Extract the (x, y) coordinate from the center of the cell holding the provided text.  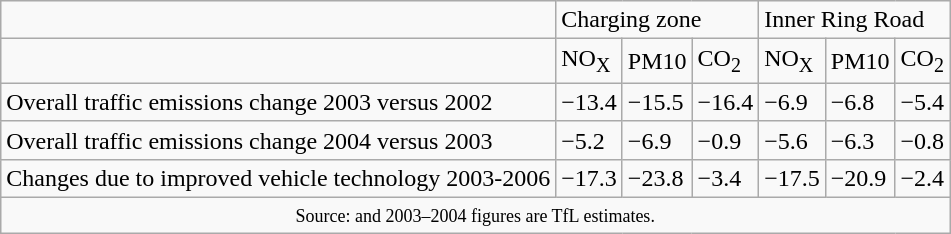
−5.4 (922, 102)
−16.4 (726, 102)
−6.3 (860, 140)
Overall traffic emissions change 2004 versus 2003 (278, 140)
−23.8 (657, 178)
−6.8 (860, 102)
−0.8 (922, 140)
−15.5 (657, 102)
Charging zone (658, 20)
Changes due to improved vehicle technology 2003-2006 (278, 178)
−0.9 (726, 140)
−2.4 (922, 178)
−3.4 (726, 178)
−20.9 (860, 178)
−13.4 (590, 102)
Source: and 2003–2004 figures are TfL estimates. (476, 215)
−5.6 (792, 140)
−5.2 (590, 140)
−17.3 (590, 178)
Inner Ring Road (854, 20)
Overall traffic emissions change 2003 versus 2002 (278, 102)
−17.5 (792, 178)
